Extract the (X, Y) coordinate from the center of the cell holding the provided text.  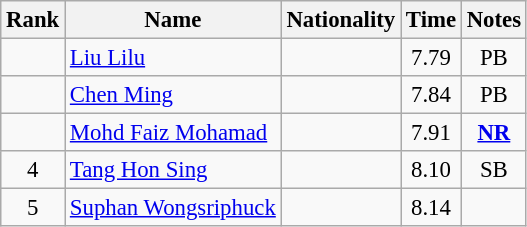
NR (494, 133)
Tang Hon Sing (174, 170)
5 (33, 208)
Chen Ming (174, 95)
Rank (33, 20)
Suphan Wongsriphuck (174, 208)
Name (174, 20)
4 (33, 170)
Mohd Faiz Mohamad (174, 133)
8.14 (432, 208)
7.91 (432, 133)
8.10 (432, 170)
Nationality (340, 20)
7.84 (432, 95)
Notes (494, 20)
7.79 (432, 58)
Liu Lilu (174, 58)
Time (432, 20)
SB (494, 170)
